For the text-containing cell, return its midpoint in (x, y) coordinate format. 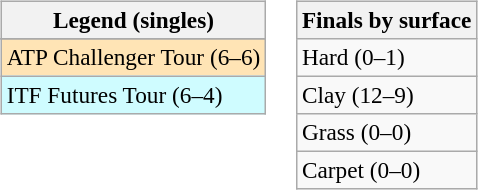
Grass (0–0) (387, 133)
ITF Futures Tour (6–4) (133, 95)
Finals by surface (387, 20)
Legend (singles) (133, 20)
Clay (12–9) (387, 95)
Carpet (0–0) (387, 171)
Hard (0–1) (387, 57)
ATP Challenger Tour (6–6) (133, 57)
